Return (x, y) of the center of cell containing provided text 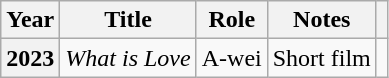
Notes (322, 20)
Title (128, 20)
Year (30, 20)
What is Love (128, 58)
Short film (322, 58)
Role (232, 20)
A-wei (232, 58)
2023 (30, 58)
